Determine the (x, y) coordinate at the center of the cell enclosing the given text.  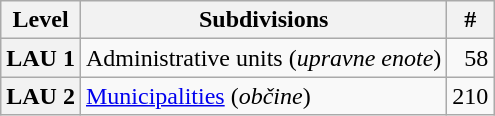
LAU 2 (41, 96)
Level (41, 20)
Subdivisions (263, 20)
Municipalities (občine) (263, 96)
# (470, 20)
58 (470, 58)
LAU 1 (41, 58)
Administrative units (upravne enote) (263, 58)
210 (470, 96)
